Provide the [x, y] coordinate of the cell's center where the given text is located.  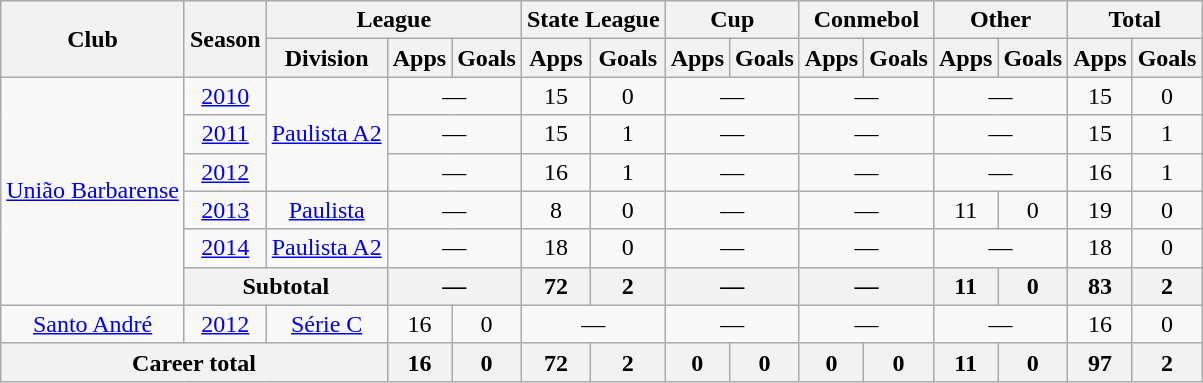
Season [225, 39]
97 [1100, 362]
Subtotal [286, 286]
Club [93, 39]
2010 [225, 96]
2013 [225, 210]
League [394, 20]
2014 [225, 248]
Total [1135, 20]
Other [1000, 20]
2011 [225, 134]
8 [556, 210]
Cup [732, 20]
Division [326, 58]
Série C [326, 324]
União Barbarense [93, 191]
Paulista [326, 210]
83 [1100, 286]
Conmebol [866, 20]
19 [1100, 210]
Career total [194, 362]
Santo André [93, 324]
State League [593, 20]
